Detect which cell encompasses the target text, then output its (x, y) center coordinate. 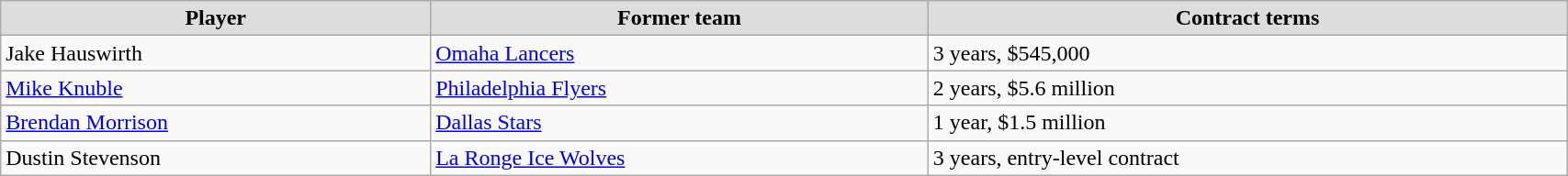
Jake Hauswirth (216, 53)
3 years, entry-level contract (1247, 158)
Mike Knuble (216, 88)
La Ronge Ice Wolves (680, 158)
Former team (680, 18)
2 years, $5.6 million (1247, 88)
Omaha Lancers (680, 53)
Contract terms (1247, 18)
Brendan Morrison (216, 123)
Dallas Stars (680, 123)
Dustin Stevenson (216, 158)
Philadelphia Flyers (680, 88)
Player (216, 18)
1 year, $1.5 million (1247, 123)
3 years, $545,000 (1247, 53)
